Determine the (X, Y) coordinate at the center of the cell enclosing the given text.  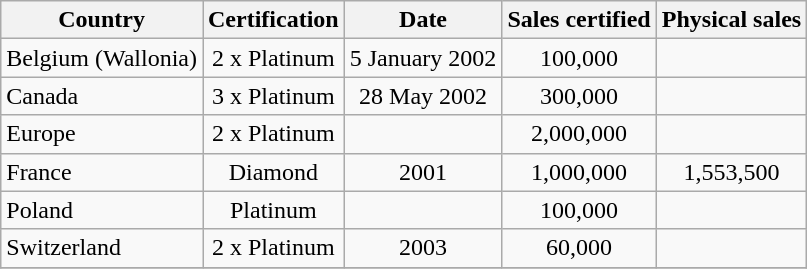
France (102, 172)
1,553,500 (731, 172)
2003 (423, 248)
Sales certified (579, 20)
5 January 2002 (423, 58)
Belgium (Wallonia) (102, 58)
Switzerland (102, 248)
Canada (102, 96)
300,000 (579, 96)
60,000 (579, 248)
Certification (273, 20)
Diamond (273, 172)
Europe (102, 134)
Date (423, 20)
3 x Platinum (273, 96)
2001 (423, 172)
Poland (102, 210)
1,000,000 (579, 172)
Country (102, 20)
Platinum (273, 210)
28 May 2002 (423, 96)
Physical sales (731, 20)
2,000,000 (579, 134)
